Extract the [x, y] coordinate from the center of the cell holding the provided text.  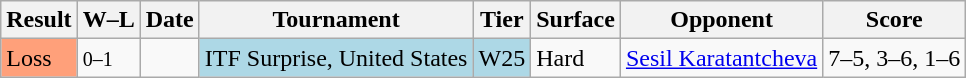
Score [894, 20]
ITF Surprise, United States [336, 58]
Result [39, 20]
7–5, 3–6, 1–6 [894, 58]
Hard [576, 58]
W25 [502, 58]
Sesil Karatantcheva [721, 58]
Surface [576, 20]
Opponent [721, 20]
W–L [108, 20]
0–1 [108, 58]
Tournament [336, 20]
Loss [39, 58]
Date [170, 20]
Tier [502, 20]
